For the text-containing cell, return its midpoint in (X, Y) coordinate format. 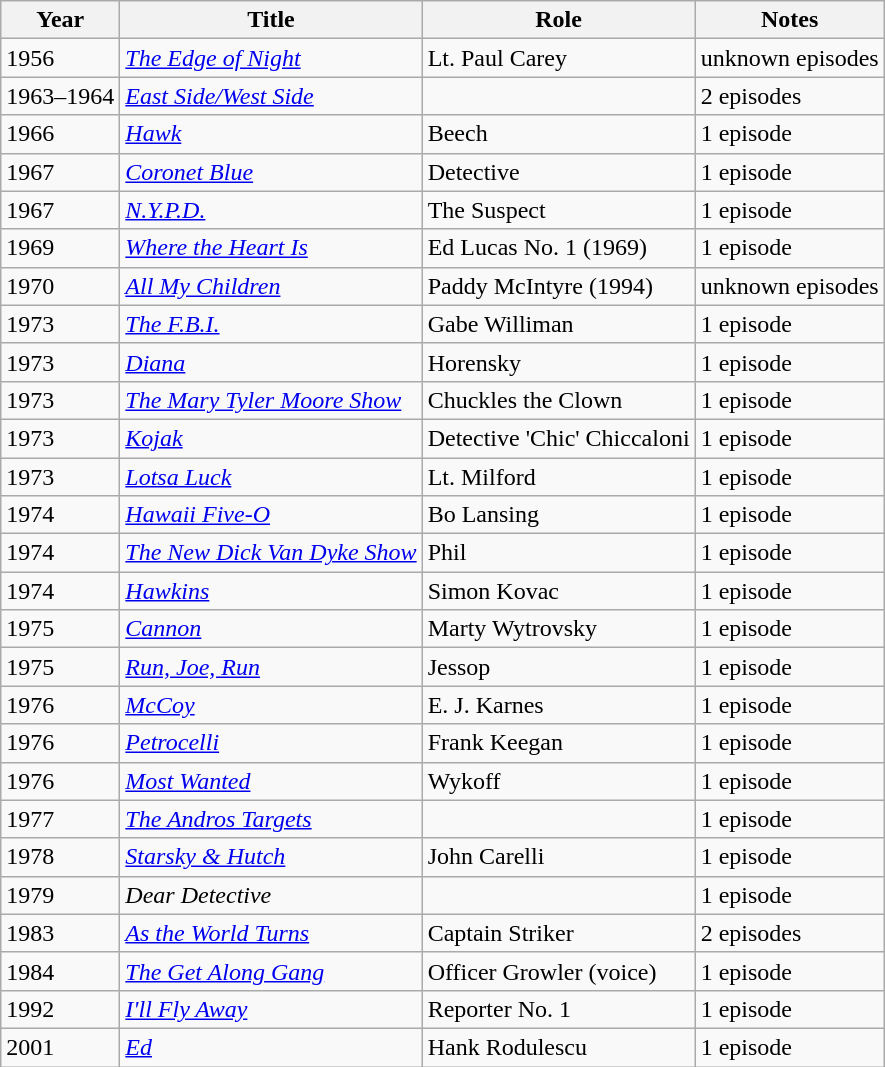
E. J. Karnes (558, 705)
The Get Along Gang (271, 971)
1977 (60, 819)
John Carelli (558, 857)
Hawk (271, 134)
Hawkins (271, 591)
Most Wanted (271, 781)
N.Y.P.D. (271, 210)
Ed Lucas No. 1 (1969) (558, 248)
Chuckles the Clown (558, 400)
Phil (558, 553)
Lotsa Luck (271, 477)
Paddy McIntyre (1994) (558, 286)
1979 (60, 895)
Beech (558, 134)
The Andros Targets (271, 819)
The New Dick Van Dyke Show (271, 553)
Detective 'Chic' Chiccaloni (558, 438)
Gabe Williman (558, 324)
Detective (558, 172)
The Edge of Night (271, 58)
Title (271, 20)
Lt. Paul Carey (558, 58)
1966 (60, 134)
McCoy (271, 705)
Where the Heart Is (271, 248)
Hank Rodulescu (558, 1047)
Wykoff (558, 781)
The Mary Tyler Moore Show (271, 400)
Simon Kovac (558, 591)
I'll Fly Away (271, 1009)
Dear Detective (271, 895)
Lt. Milford (558, 477)
Hawaii Five-O (271, 515)
Ed (271, 1047)
1963–1964 (60, 96)
2001 (60, 1047)
East Side/West Side (271, 96)
Frank Keegan (558, 743)
Notes (790, 20)
1978 (60, 857)
1969 (60, 248)
Horensky (558, 362)
Jessop (558, 667)
As the World Turns (271, 933)
Coronet Blue (271, 172)
Role (558, 20)
1984 (60, 971)
1983 (60, 933)
Marty Wytrovsky (558, 629)
All My Children (271, 286)
Diana (271, 362)
The Suspect (558, 210)
1970 (60, 286)
1956 (60, 58)
Bo Lansing (558, 515)
Starsky & Hutch (271, 857)
The F.B.I. (271, 324)
Reporter No. 1 (558, 1009)
1992 (60, 1009)
Kojak (271, 438)
Captain Striker (558, 933)
Petrocelli (271, 743)
Cannon (271, 629)
Year (60, 20)
Run, Joe, Run (271, 667)
Officer Growler (voice) (558, 971)
